Scan for the cell matching the given text and deliver its (x, y) coordinate at center. 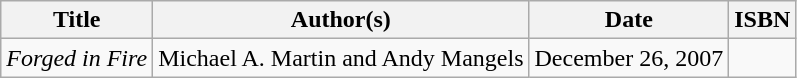
Title (77, 20)
ISBN (762, 20)
Date (629, 20)
Author(s) (341, 20)
Forged in Fire (77, 58)
December 26, 2007 (629, 58)
Michael A. Martin and Andy Mangels (341, 58)
